Determine the [X, Y] coordinate at the center of the cell enclosing the given text.  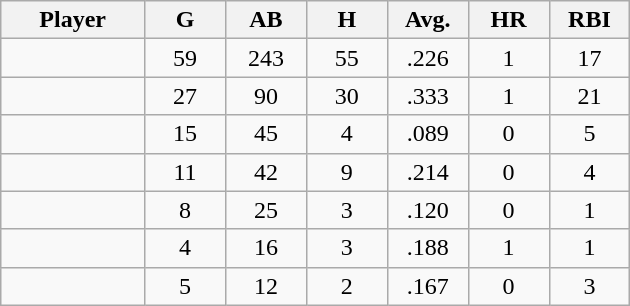
21 [590, 96]
55 [346, 58]
.214 [428, 172]
12 [266, 286]
.167 [428, 286]
G [186, 20]
H [346, 20]
16 [266, 248]
25 [266, 210]
42 [266, 172]
.226 [428, 58]
30 [346, 96]
243 [266, 58]
45 [266, 134]
RBI [590, 20]
.188 [428, 248]
15 [186, 134]
.333 [428, 96]
11 [186, 172]
2 [346, 286]
Avg. [428, 20]
17 [590, 58]
59 [186, 58]
90 [266, 96]
Player [73, 20]
.089 [428, 134]
8 [186, 210]
.120 [428, 210]
HR [508, 20]
27 [186, 96]
AB [266, 20]
9 [346, 172]
